Detect which cell encompasses the target text, then output its [x, y] center coordinate. 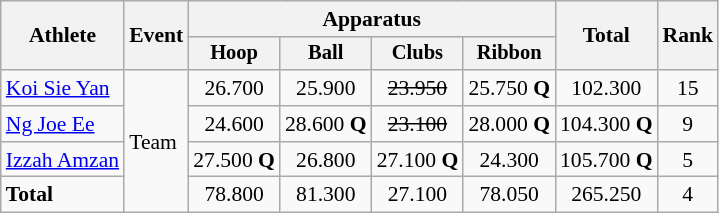
78.800 [234, 195]
28.600 Q [326, 124]
27.100 [418, 195]
25.750 Q [509, 88]
265.250 [606, 195]
24.300 [509, 160]
Hoop [234, 54]
Izzah Amzan [62, 160]
28.000 Q [509, 124]
104.300 Q [606, 124]
15 [688, 88]
Koi Sie Yan [62, 88]
23.950 [418, 88]
Clubs [418, 54]
9 [688, 124]
24.600 [234, 124]
78.050 [509, 195]
Event [156, 36]
26.700 [234, 88]
5 [688, 160]
Ribbon [509, 54]
102.300 [606, 88]
Rank [688, 36]
27.500 Q [234, 160]
27.100 Q [418, 160]
Team [156, 141]
4 [688, 195]
26.800 [326, 160]
23.100 [418, 124]
105.700 Q [606, 160]
81.300 [326, 195]
Apparatus [372, 19]
Ng Joe Ee [62, 124]
25.900 [326, 88]
Athlete [62, 36]
Ball [326, 54]
